Provide the (x, y) coordinate of the cell's center where the given text is located.  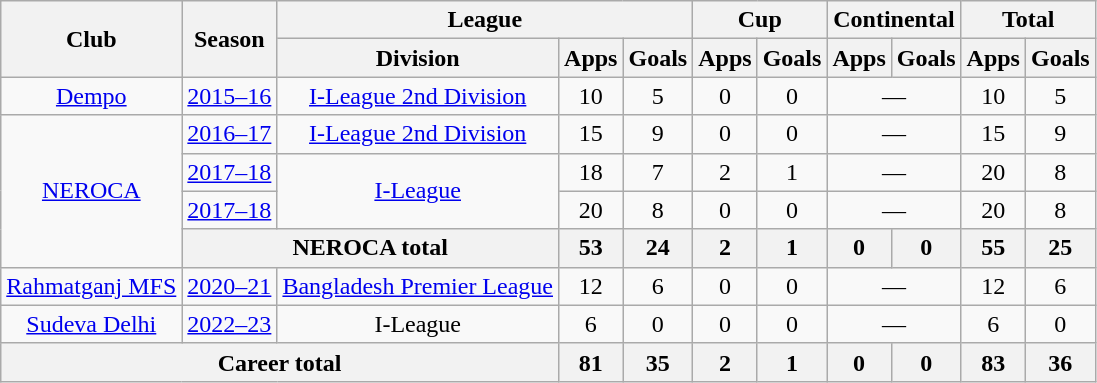
83 (993, 362)
League (485, 20)
Division (418, 58)
NEROCA total (370, 248)
2020–21 (230, 286)
81 (591, 362)
Cup (760, 20)
Bangladesh Premier League (418, 286)
Season (230, 39)
Rahmatganj MFS (92, 286)
2016–17 (230, 134)
Sudeva Delhi (92, 324)
Career total (280, 362)
2015–16 (230, 96)
NEROCA (92, 191)
2022–23 (230, 324)
Continental (894, 20)
Club (92, 39)
25 (1060, 248)
24 (658, 248)
36 (1060, 362)
Total (1028, 20)
Dempo (92, 96)
35 (658, 362)
7 (658, 172)
53 (591, 248)
55 (993, 248)
18 (591, 172)
